For the text-containing cell, return its midpoint in [x, y] coordinate format. 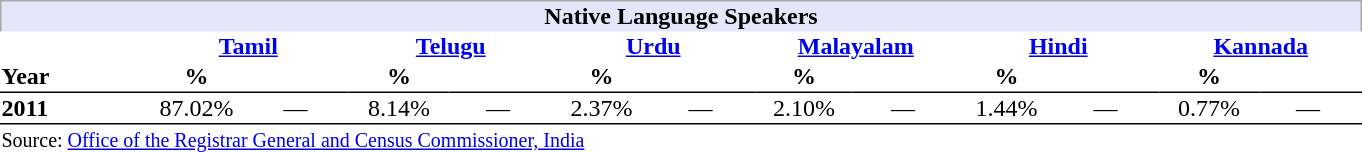
Tamil [248, 47]
0.77% [1210, 108]
Telugu [451, 47]
2.37% [602, 108]
Hindi [1058, 47]
8.14% [400, 108]
87.02% [196, 108]
1.44% [1006, 108]
Kannada [1261, 47]
Malayalam [855, 47]
Native Language Speakers [681, 16]
Year [74, 63]
2011 [74, 108]
Urdu [653, 47]
2.10% [804, 108]
